Scan for the cell matching the given text and deliver its [X, Y] coordinate at center. 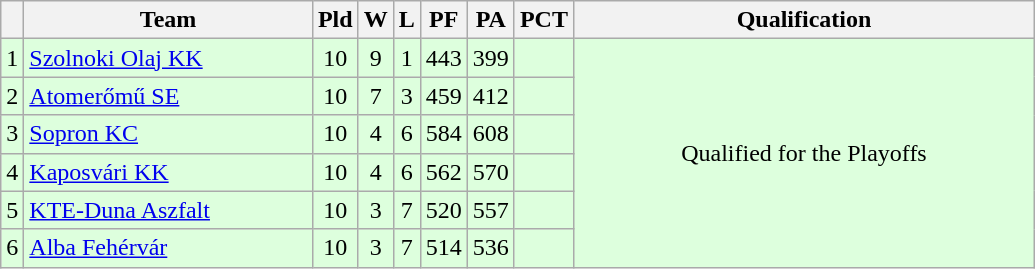
514 [444, 248]
Atomerőmű SE [168, 96]
Sopron KC [168, 134]
608 [490, 134]
584 [444, 134]
557 [490, 210]
PF [444, 20]
Qualified for the Playoffs [804, 153]
399 [490, 58]
9 [376, 58]
5 [12, 210]
Qualification [804, 20]
562 [444, 172]
L [406, 20]
459 [444, 96]
Team [168, 20]
PCT [544, 20]
570 [490, 172]
Pld [335, 20]
Kaposvári KK [168, 172]
520 [444, 210]
W [376, 20]
Szolnoki Olaj KK [168, 58]
KTE-Duna Aszfalt [168, 210]
412 [490, 96]
443 [444, 58]
536 [490, 248]
PA [490, 20]
2 [12, 96]
Alba Fehérvár [168, 248]
